Return the [X, Y] coordinate for the center point of the cell that contains the specified text.  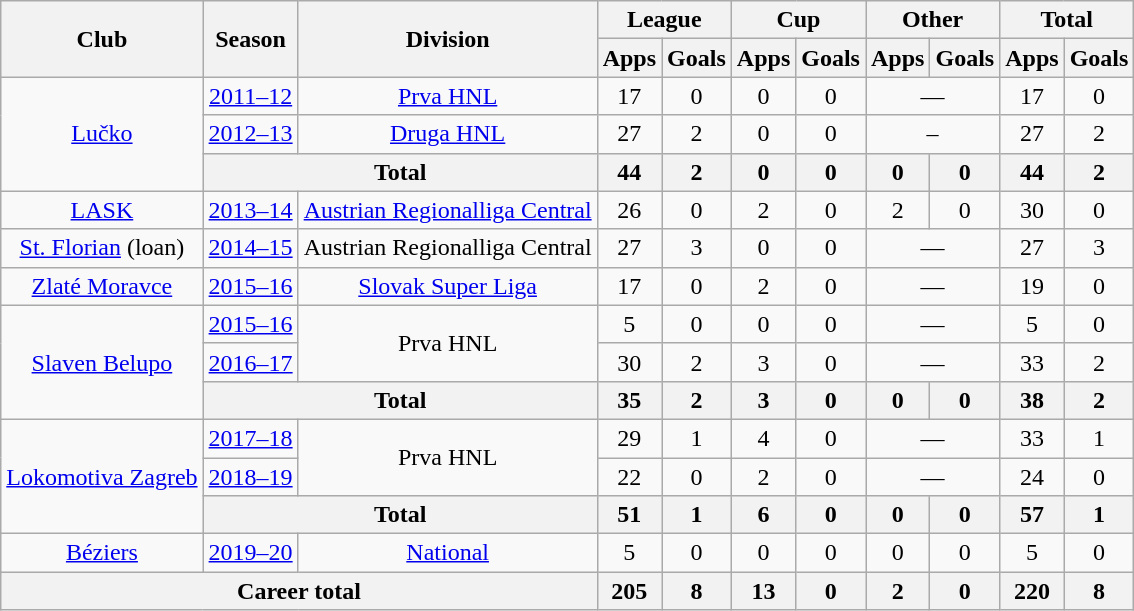
LASK [102, 210]
6 [763, 515]
22 [629, 477]
2017–18 [250, 438]
Division [448, 39]
League [664, 20]
Cup [798, 20]
2016–17 [250, 362]
2018–19 [250, 477]
26 [629, 210]
2019–20 [250, 553]
Lučko [102, 134]
– [933, 134]
51 [629, 515]
13 [763, 591]
220 [1032, 591]
29 [629, 438]
Druga HNL [448, 134]
Club [102, 39]
4 [763, 438]
Slaven Belupo [102, 362]
St. Florian (loan) [102, 248]
19 [1032, 286]
2011–12 [250, 96]
35 [629, 400]
Zlaté Moravce [102, 286]
2013–14 [250, 210]
57 [1032, 515]
38 [1032, 400]
205 [629, 591]
National [448, 553]
Slovak Super Liga [448, 286]
2012–13 [250, 134]
Lokomotiva Zagreb [102, 476]
2014–15 [250, 248]
Béziers [102, 553]
24 [1032, 477]
Career total [299, 591]
Other [933, 20]
Season [250, 39]
